Scan for the cell matching the given text and deliver its [X, Y] coordinate at center. 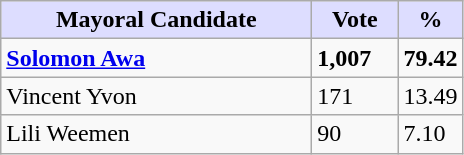
% [430, 20]
79.42 [430, 58]
Vote [355, 20]
Mayoral Candidate [156, 20]
Lili Weemen [156, 134]
1,007 [355, 58]
171 [355, 96]
Vincent Yvon [156, 96]
7.10 [430, 134]
90 [355, 134]
Solomon Awa [156, 58]
13.49 [430, 96]
